Search for the cell housing the specified text and yield its [X, Y] center coordinate. 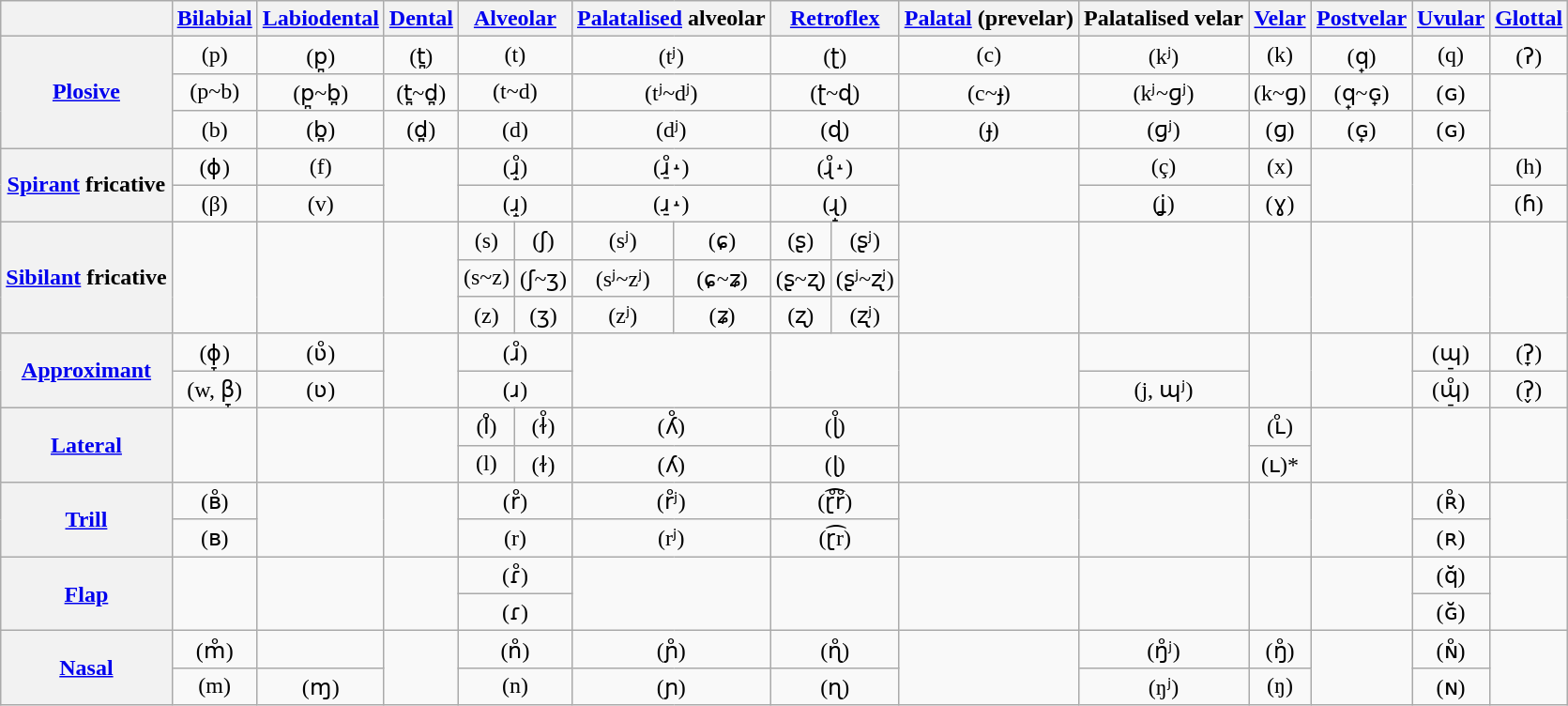
(x) [1280, 167]
Flap [86, 593]
(ɲ̊) [671, 650]
(ɾ̊) [514, 576]
(ɕ) [723, 241]
(p) [214, 55]
(β) [214, 204]
(ɳ̊) [835, 650]
(q̆) [1451, 576]
(sʲ) [623, 241]
(t̪) [420, 55]
(ʂʲ~ʐʲ) [865, 278]
Palatalised velar [1164, 19]
(ʋ) [321, 390]
(p̪~b̪) [321, 92]
(ʎ̊) [671, 426]
Velar [1280, 19]
(ɡ) [1280, 130]
Approximant [86, 370]
(ʋ̊) [321, 352]
(ɫ̊) [542, 426]
Palatal (prevelar) [989, 19]
(ʟ)* [1280, 464]
(ʔ̞) [1530, 352]
(p̪) [321, 55]
(ɦ) [1530, 204]
(ʈ) [835, 55]
(ʙ) [214, 538]
(zʲ) [623, 315]
(ʀ̊) [1451, 501]
(ʂ~ʐ) [800, 278]
(l̊) [486, 426]
(d̪) [420, 130]
Bilabial [214, 19]
(t) [514, 55]
(ɢ̆) [1451, 612]
(ɴ̊) [1451, 650]
(ɻ̝) [835, 204]
(r̊) [514, 501]
(ɣ) [1280, 204]
(m) [214, 686]
Labiodental [321, 19]
(k~ɡ) [1280, 92]
(ɹ̠̊˔) [671, 167]
(ɖ) [835, 130]
(ɟ) [989, 130]
(ʒ) [542, 315]
(ʝ) [1164, 204]
(ŋ̊) [1280, 650]
(ɡʲ) [1164, 130]
(ɭ) [835, 464]
(ɹ̠˔) [671, 204]
(c) [989, 55]
(ŋ̊ʲ) [1164, 650]
(ɲ) [671, 686]
Spirant fricative [86, 186]
(p~b) [214, 92]
(ɰ̠) [1451, 352]
Nasal [86, 668]
(ʃ~ʒ) [542, 278]
(ɽ͡r) [835, 538]
(ʔ) [1530, 55]
(ɭ̊) [835, 426]
(b) [214, 130]
(rʲ) [671, 538]
(ɱ) [321, 686]
(ŋʲ) [1164, 686]
(ʙ̊) [214, 501]
(t̪~d̪) [420, 92]
(ɹ̊) [514, 352]
Dental [420, 19]
(ʑ) [723, 315]
(ʐʲ) [865, 315]
Sibilant fricative [86, 278]
(kʲ) [1164, 55]
(h) [1530, 167]
(ɸ) [214, 167]
(z) [486, 315]
(ɽ̊͡r̊) [835, 501]
(ʐ) [800, 315]
(sʲ~zʲ) [623, 278]
(tʲ~dʲ) [671, 92]
(ʔ̬) [1530, 390]
(ɢ̟) [1362, 130]
(ʈ~ɖ) [835, 92]
(s) [486, 241]
(tʲ) [671, 55]
(ɹ̝̊) [514, 167]
(q̟~ɢ̟) [1362, 92]
(ɫ) [542, 464]
Trill [86, 520]
(c~ɟ) [989, 92]
(q̟) [1362, 55]
(ʀ) [1451, 538]
(ç) [1164, 167]
(ŋ) [1280, 686]
(d) [514, 130]
(l) [486, 464]
(n̊) [514, 650]
Uvular [1451, 19]
(r̊ʲ) [671, 501]
(ɹ̝) [514, 204]
(b̪) [321, 130]
(ɳ) [835, 686]
Palatalised alveolar [671, 19]
(w, β̞) [214, 390]
(ɴ) [1451, 686]
Retroflex [835, 19]
Lateral [86, 445]
(ɕ~ʑ) [723, 278]
(ɻ̊˔) [835, 167]
(dʲ) [671, 130]
(ɰ̠̊) [1451, 390]
(ɾ) [514, 612]
(ɹ) [514, 390]
(t~d) [514, 92]
(kʲ~ɡʲ) [1164, 92]
(j, ɰʲ) [1164, 390]
Glottal [1530, 19]
Plosive [86, 92]
(ɸ̞) [214, 352]
Postvelar [1362, 19]
(ʂ) [800, 241]
(ʂʲ) [865, 241]
(n) [514, 686]
(ʎ) [671, 464]
(s~z) [486, 278]
(ʟ̊) [1280, 426]
(q) [1451, 55]
(r) [514, 538]
(f) [321, 167]
Alveolar [514, 19]
(v) [321, 204]
(k) [1280, 55]
(ʃ) [542, 241]
(m̊) [214, 650]
